Extract the [X, Y] coordinate from the center of the cell holding the provided text.  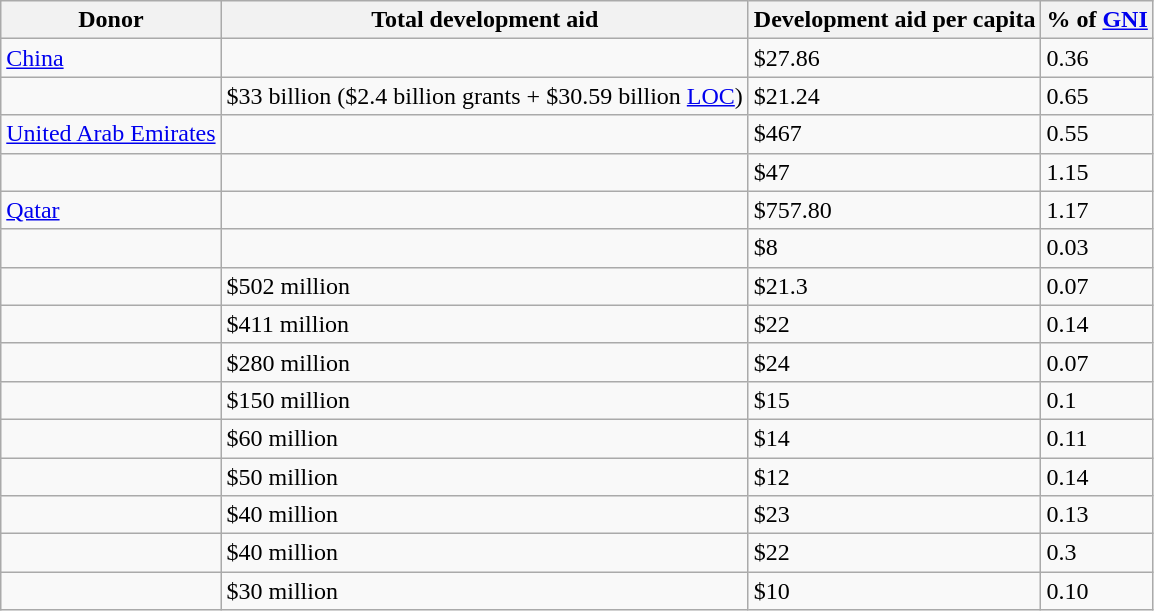
0.11 [1097, 438]
$60 million [484, 438]
Development aid per capita [894, 20]
0.10 [1097, 591]
0.03 [1097, 248]
$14 [894, 438]
$15 [894, 400]
$21.3 [894, 286]
$10 [894, 591]
$21.24 [894, 96]
$23 [894, 515]
% of GNI [1097, 20]
$467 [894, 134]
0.36 [1097, 58]
$27.86 [894, 58]
$502 million [484, 286]
$150 million [484, 400]
$47 [894, 172]
$411 million [484, 324]
0.55 [1097, 134]
Total development aid [484, 20]
0.3 [1097, 553]
Donor [111, 20]
1.17 [1097, 210]
$30 million [484, 591]
$280 million [484, 362]
0.13 [1097, 515]
Qatar [111, 210]
$33 billion ($2.4 billion grants + $30.59 billion LOC) [484, 96]
$757.80 [894, 210]
$12 [894, 477]
United Arab Emirates [111, 134]
$50 million [484, 477]
0.65 [1097, 96]
$8 [894, 248]
$24 [894, 362]
0.1 [1097, 400]
1.15 [1097, 172]
China [111, 58]
